Identify which cell holds the provided text, then report its (x, y) central coordinate. 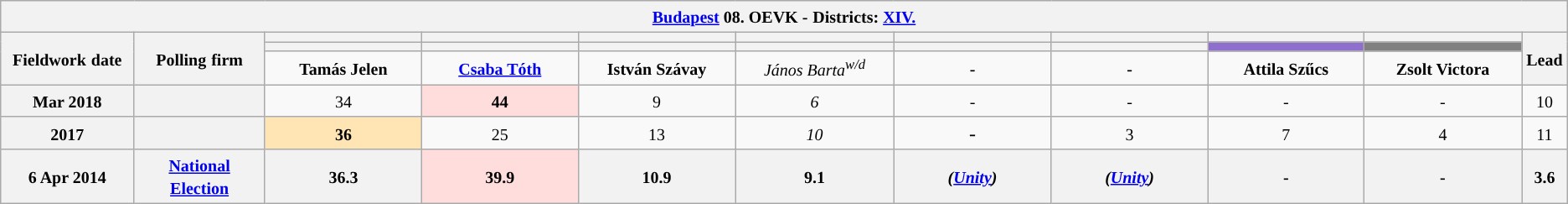
6 (814, 101)
36.3 (343, 176)
Lead (1545, 59)
Csaba Tóth (499, 68)
Polling firm (199, 59)
Zsolt Victora (1442, 68)
3.6 (1545, 176)
13 (657, 133)
7 (1286, 133)
2017 (67, 133)
6 Apr 2014 (67, 176)
25 (499, 133)
Budapest 08. OEVK - Districts: XIV. (784, 17)
National Election (199, 176)
3 (1130, 133)
9.1 (814, 176)
Attila Szűcs (1286, 68)
Tamás Jelen (343, 68)
Mar 2018 (67, 101)
10.9 (657, 176)
11 (1545, 133)
34 (343, 101)
36 (343, 133)
44 (499, 101)
39.9 (499, 176)
Fieldwork date (67, 59)
János Bartaw/d (814, 68)
4 (1442, 133)
9 (657, 101)
István Szávay (657, 68)
